Return [X, Y] of the center of cell containing provided text 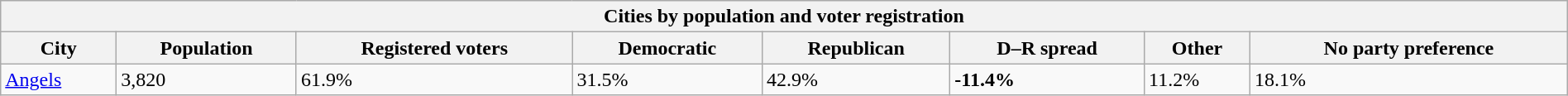
3,820 [207, 79]
Republican [857, 48]
11.2% [1197, 79]
Other [1197, 48]
Registered voters [434, 48]
Population [207, 48]
Angels [59, 79]
61.9% [434, 79]
City [59, 48]
31.5% [667, 79]
18.1% [1409, 79]
D–R spread [1047, 48]
42.9% [857, 79]
Cities by population and voter registration [784, 17]
-11.4% [1047, 79]
No party preference [1409, 48]
Democratic [667, 48]
